Determine the (x, y) coordinate at the center of the cell enclosing the given text.  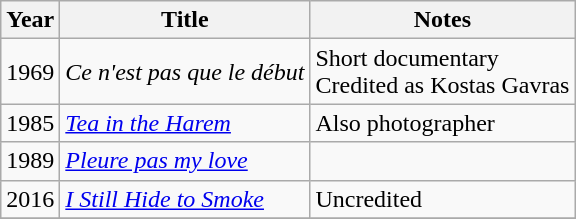
1989 (30, 161)
Notes (442, 20)
2016 (30, 199)
Tea in the Harem (185, 123)
Ce n'est pas que le début (185, 72)
Uncredited (442, 199)
Pleure pas my love (185, 161)
1985 (30, 123)
I Still Hide to Smoke (185, 199)
Short documentary Credited as Kostas Gavras (442, 72)
1969 (30, 72)
Title (185, 20)
Year (30, 20)
Also photographer (442, 123)
